Determine the [x, y] coordinate at the center of the cell enclosing the given text.  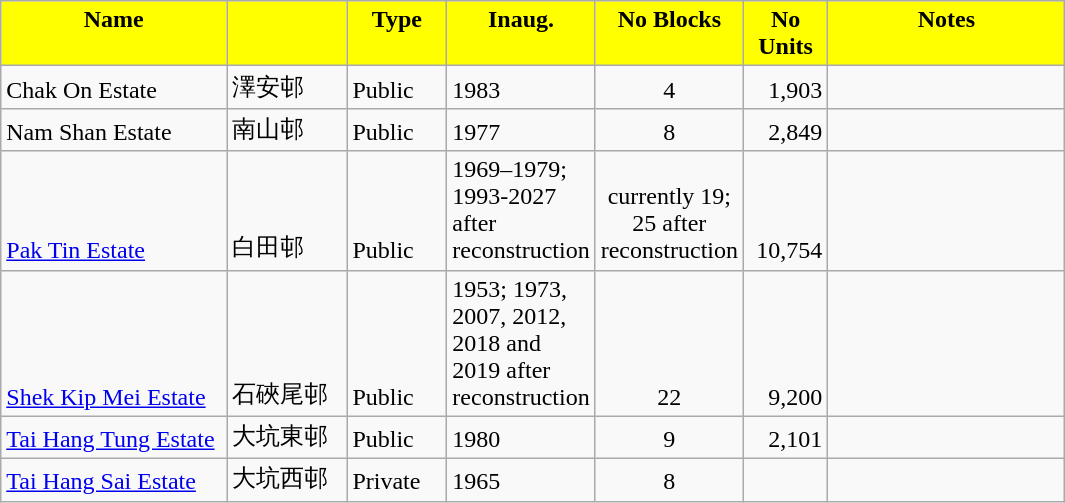
大坑東邨 [287, 438]
2,849 [786, 130]
currently 19; 25 after reconstruction [669, 210]
Nam Shan Estate [114, 130]
2,101 [786, 438]
石硤尾邨 [287, 343]
Private [397, 480]
Chak On Estate [114, 88]
Inaug. [521, 34]
No Blocks [669, 34]
9 [669, 438]
No Units [786, 34]
Type [397, 34]
1965 [521, 480]
南山邨 [287, 130]
1953; 1973, 2007, 2012, 2018 and 2019 after reconstruction [521, 343]
白田邨 [287, 210]
22 [669, 343]
1,903 [786, 88]
1980 [521, 438]
Tai Hang Sai Estate [114, 480]
1983 [521, 88]
Name [114, 34]
Notes [946, 34]
大坑西邨 [287, 480]
9,200 [786, 343]
Shek Kip Mei Estate [114, 343]
Pak Tin Estate [114, 210]
Tai Hang Tung Estate [114, 438]
1977 [521, 130]
4 [669, 88]
1969–1979; 1993-2027 after reconstruction [521, 210]
10,754 [786, 210]
澤安邨 [287, 88]
